Find where the given text appears and provide that cell's center as (x, y) coordinate. 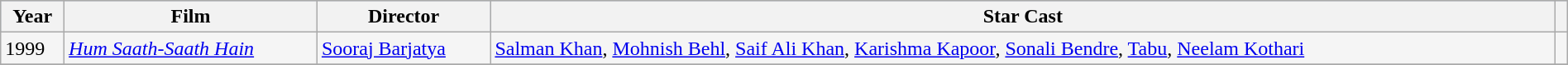
Sooraj Barjatya (404, 48)
Director (404, 17)
Film (191, 17)
Star Cast (1023, 17)
Year (33, 17)
Hum Saath-Saath Hain (191, 48)
Salman Khan, Mohnish Behl, Saif Ali Khan, Karishma Kapoor, Sonali Bendre, Tabu, Neelam Kothari (1023, 48)
1999 (33, 48)
